Determine the [X, Y] coordinate at the center of the cell enclosing the given text.  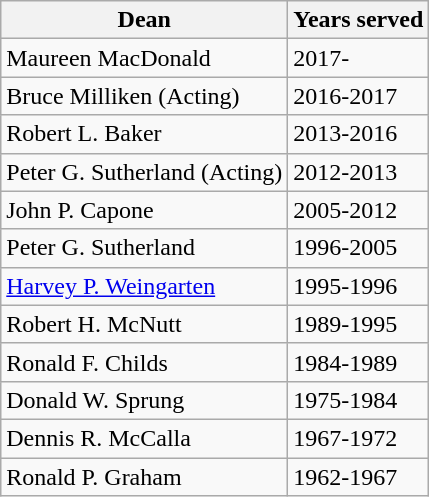
2012-2013 [358, 172]
1995-1996 [358, 286]
1984-1989 [358, 362]
Dean [144, 20]
Maureen MacDonald [144, 58]
1996-2005 [358, 248]
Donald W. Sprung [144, 400]
Robert H. McNutt [144, 324]
Ronald P. Graham [144, 477]
1975-1984 [358, 400]
2016-2017 [358, 96]
Years served [358, 20]
2013-2016 [358, 134]
2005-2012 [358, 210]
John P. Capone [144, 210]
Robert L. Baker [144, 134]
Bruce Milliken (Acting) [144, 96]
Peter G. Sutherland (Acting) [144, 172]
1989-1995 [358, 324]
1967-1972 [358, 438]
Dennis R. McCalla [144, 438]
Ronald F. Childs [144, 362]
Harvey P. Weingarten [144, 286]
2017- [358, 58]
1962-1967 [358, 477]
Peter G. Sutherland [144, 248]
